From the cell containing the given text, extract its center point as [X, Y] coordinate. 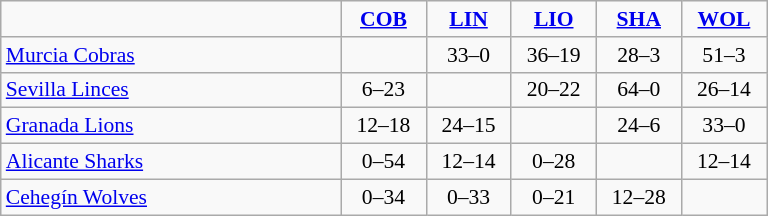
COB [384, 19]
0–34 [384, 197]
24–6 [638, 126]
28–3 [638, 55]
Sevilla Linces [171, 90]
Murcia Cobras [171, 55]
Granada Lions [171, 126]
0–28 [554, 162]
0–33 [468, 197]
Cehegín Wolves [171, 197]
12–28 [638, 197]
64–0 [638, 90]
6–23 [384, 90]
SHA [638, 19]
WOL [724, 19]
Alicante Sharks [171, 162]
20–22 [554, 90]
12–18 [384, 126]
LIN [468, 19]
LIO [554, 19]
24–15 [468, 126]
36–19 [554, 55]
26–14 [724, 90]
51–3 [724, 55]
0–21 [554, 197]
0–54 [384, 162]
